From the cell containing the given text, extract its center point as [X, Y] coordinate. 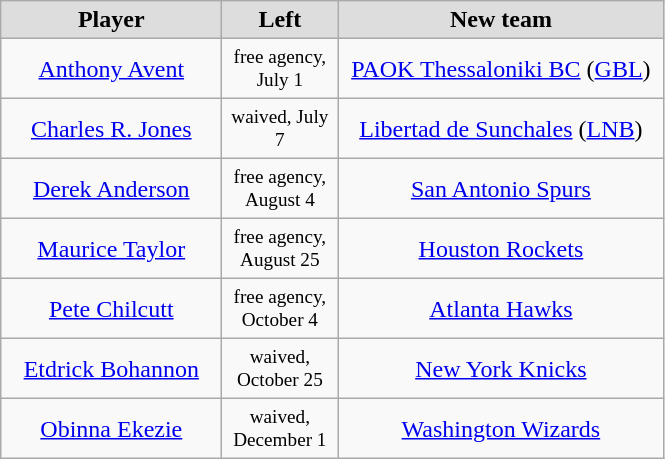
Libertad de Sunchales (LNB) [501, 129]
Anthony Avent [112, 69]
Obinna Ekezie [112, 429]
Maurice Taylor [112, 249]
Washington Wizards [501, 429]
free agency, July 1 [280, 69]
waived, December 1 [280, 429]
Atlanta Hawks [501, 309]
free agency, August 4 [280, 189]
Etdrick Bohannon [112, 369]
Derek Anderson [112, 189]
Houston Rockets [501, 249]
waived, October 25 [280, 369]
free agency, October 4 [280, 309]
San Antonio Spurs [501, 189]
free agency, August 25 [280, 249]
New York Knicks [501, 369]
New team [501, 20]
Pete Chilcutt [112, 309]
PAOK Thessaloniki BC (GBL) [501, 69]
waived, July 7 [280, 129]
Left [280, 20]
Player [112, 20]
Charles R. Jones [112, 129]
